Determine the [X, Y] coordinate at the center of the cell enclosing the given text.  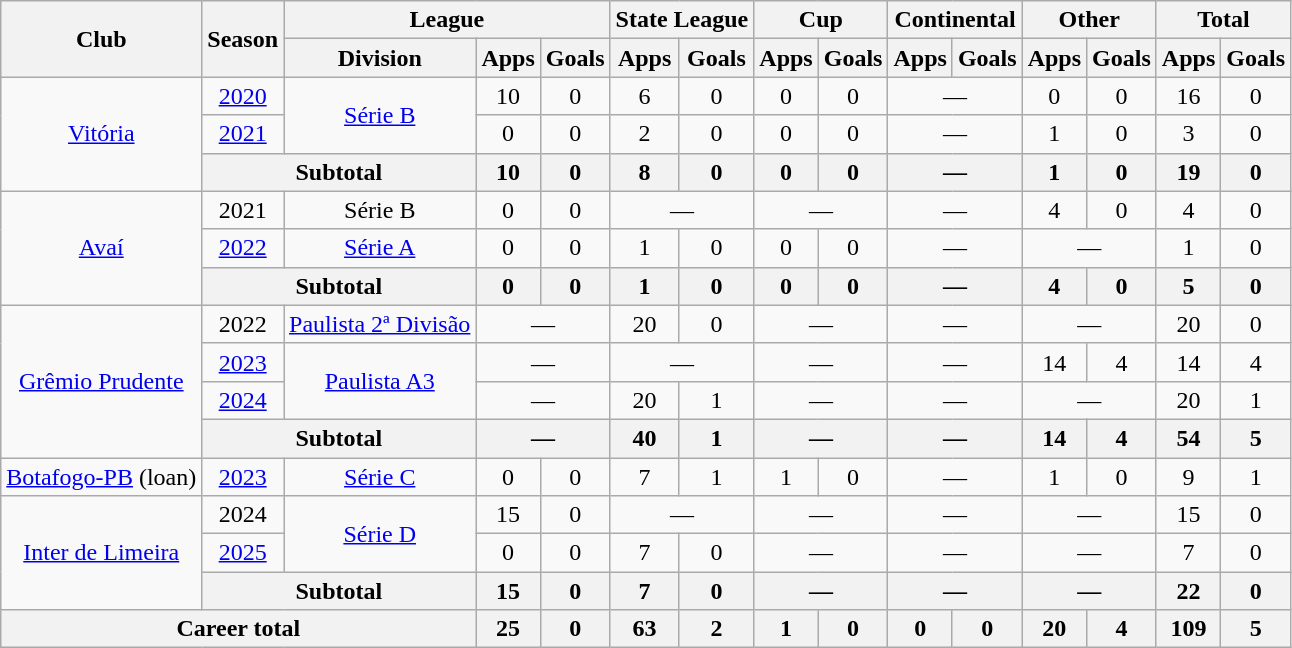
Vitória [102, 134]
Série C [380, 477]
Paulista A3 [380, 381]
Other [1089, 20]
Club [102, 39]
109 [1188, 629]
40 [644, 438]
54 [1188, 438]
Série A [380, 248]
Avaí [102, 248]
Continental [955, 20]
Season [243, 39]
3 [1188, 134]
2020 [243, 96]
63 [644, 629]
9 [1188, 477]
19 [1188, 172]
State League [682, 20]
22 [1188, 591]
25 [508, 629]
8 [644, 172]
Botafogo-PB (loan) [102, 477]
Total [1223, 20]
Cup [821, 20]
6 [644, 96]
Division [380, 58]
Paulista 2ª Divisão [380, 324]
16 [1188, 96]
Inter de Limeira [102, 553]
League [448, 20]
Career total [238, 629]
Grêmio Prudente [102, 381]
2025 [243, 553]
Série D [380, 534]
